Extract the (X, Y) coordinate from the center of the cell holding the provided text.  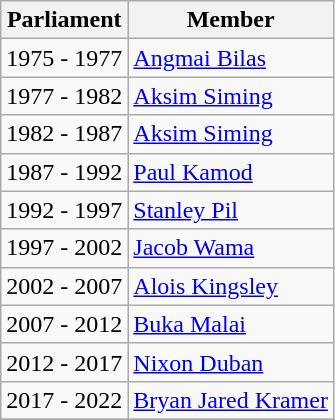
Parliament (64, 20)
Angmai Bilas (231, 58)
1977 - 1982 (64, 96)
1975 - 1977 (64, 58)
Alois Kingsley (231, 286)
Stanley Pil (231, 210)
1987 - 1992 (64, 172)
Nixon Duban (231, 362)
Jacob Wama (231, 248)
Member (231, 20)
Bryan Jared Kramer (231, 400)
2002 - 2007 (64, 286)
Buka Malai (231, 324)
2007 - 2012 (64, 324)
2017 - 2022 (64, 400)
Paul Kamod (231, 172)
1997 - 2002 (64, 248)
1992 - 1997 (64, 210)
2012 - 2017 (64, 362)
1982 - 1987 (64, 134)
